Capture the cell that displays the provided text and extract its [X, Y] central coordinate. 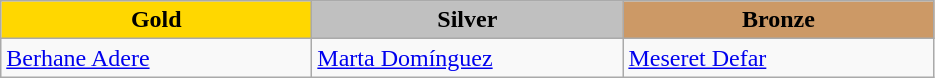
Silver [468, 20]
Meseret Defar [778, 58]
Gold [156, 20]
Bronze [778, 20]
Berhane Adere [156, 58]
Marta Domínguez [468, 58]
